Detect which cell encompasses the target text, then output its [X, Y] center coordinate. 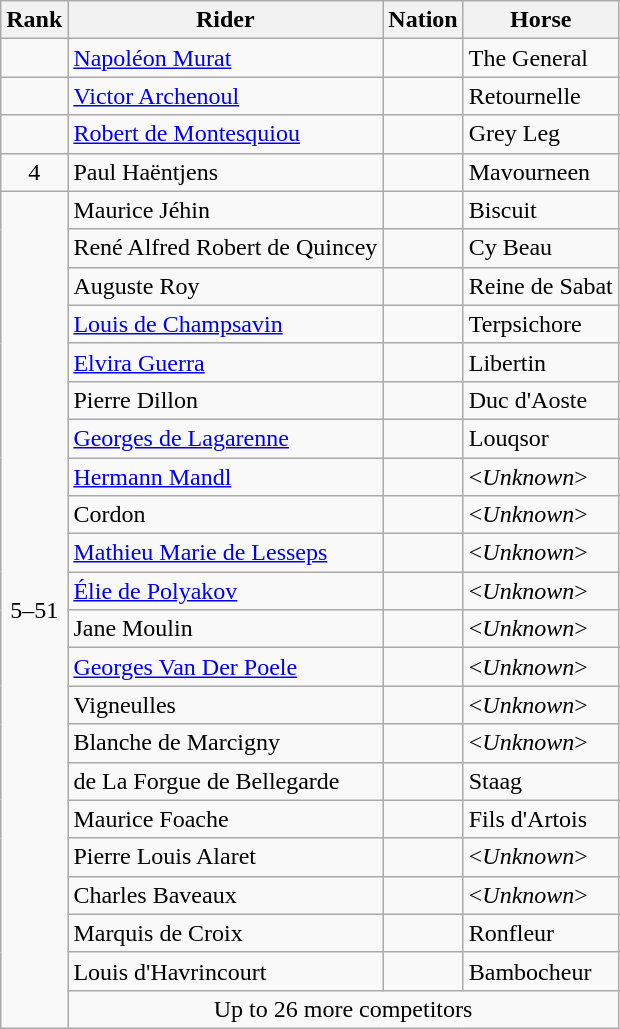
Elvira Guerra [226, 362]
Maurice Jéhin [226, 210]
Jane Moulin [226, 629]
Marquis de Croix [226, 933]
Louis de Champsavin [226, 324]
5–51 [34, 610]
Ronfleur [540, 933]
Blanche de Marcigny [226, 743]
Vigneulles [226, 705]
Paul Haëntjens [226, 172]
Fils d'Artois [540, 819]
de La Forgue de Bellegarde [226, 781]
Charles Baveaux [226, 895]
Louqsor [540, 438]
Louis d'Havrincourt [226, 971]
Terpsichore [540, 324]
Duc d'Aoste [540, 400]
Cordon [226, 515]
Bambocheur [540, 971]
Hermann Mandl [226, 477]
Libertin [540, 362]
Pierre Louis Alaret [226, 857]
Nation [423, 20]
Georges Van Der Poele [226, 667]
Up to 26 more competitors [343, 1009]
Maurice Foache [226, 819]
Grey Leg [540, 134]
Robert de Montesquiou [226, 134]
Rank [34, 20]
Élie de Polyakov [226, 591]
Victor Archenoul [226, 96]
Cy Beau [540, 248]
The General [540, 58]
Horse [540, 20]
Pierre Dillon [226, 400]
Staag [540, 781]
Auguste Roy [226, 286]
René Alfred Robert de Quincey [226, 248]
Mavourneen [540, 172]
Napoléon Murat [226, 58]
Biscuit [540, 210]
Mathieu Marie de Lesseps [226, 553]
4 [34, 172]
Retournelle [540, 96]
Georges de Lagarenne [226, 438]
Reine de Sabat [540, 286]
Rider [226, 20]
